Pinpoint the cell where the given text exists, returning its (X, Y) midpoint coordinate. 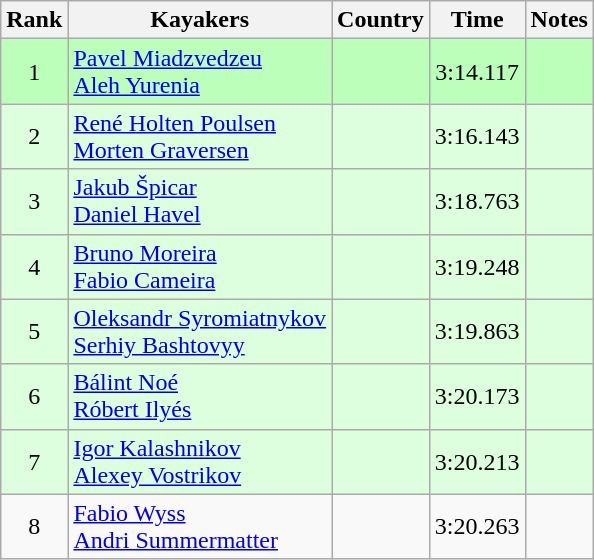
2 (34, 136)
8 (34, 526)
1 (34, 72)
Time (477, 20)
Country (381, 20)
3:16.143 (477, 136)
Bruno MoreiraFabio Cameira (200, 266)
3:20.173 (477, 396)
3:20.213 (477, 462)
Rank (34, 20)
3:20.263 (477, 526)
6 (34, 396)
Kayakers (200, 20)
René Holten PoulsenMorten Graversen (200, 136)
5 (34, 332)
4 (34, 266)
Notes (559, 20)
Oleksandr SyromiatnykovSerhiy Bashtovyy (200, 332)
3:19.248 (477, 266)
3:14.117 (477, 72)
Igor KalashnikovAlexey Vostrikov (200, 462)
3 (34, 202)
Fabio WyssAndri Summermatter (200, 526)
3:18.763 (477, 202)
Jakub ŠpicarDaniel Havel (200, 202)
7 (34, 462)
Bálint NoéRóbert Ilyés (200, 396)
3:19.863 (477, 332)
Pavel MiadzvedzeuAleh Yurenia (200, 72)
